For the text-containing cell, return its midpoint in (x, y) coordinate format. 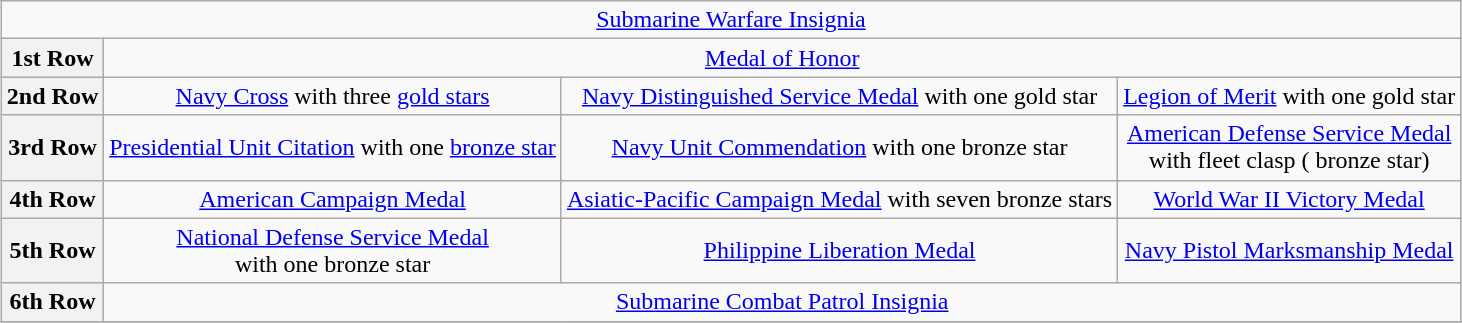
5th Row (52, 250)
Medal of Honor (782, 58)
Legion of Merit with one gold star (1290, 96)
Navy Cross with three gold stars (333, 96)
Submarine Warfare Insignia (730, 20)
Navy Unit Commendation with one bronze star (839, 148)
World War II Victory Medal (1290, 199)
Presidential Unit Citation with one bronze star (333, 148)
4th Row (52, 199)
Asiatic-Pacific Campaign Medal with seven bronze stars (839, 199)
National Defense Service Medal with one bronze star (333, 250)
2nd Row (52, 96)
3rd Row (52, 148)
American Campaign Medal (333, 199)
6th Row (52, 302)
Philippine Liberation Medal (839, 250)
1st Row (52, 58)
American Defense Service Medal with fleet clasp ( bronze star) (1290, 148)
Submarine Combat Patrol Insignia (782, 302)
Navy Pistol Marksmanship Medal (1290, 250)
Navy Distinguished Service Medal with one gold star (839, 96)
